Capture the cell that displays the provided text and extract its [X, Y] central coordinate. 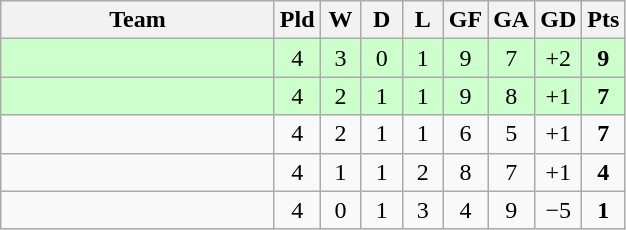
GF [465, 20]
W [340, 20]
GA [512, 20]
+2 [558, 58]
L [422, 20]
6 [465, 134]
5 [512, 134]
Pts [604, 20]
GD [558, 20]
Pld [297, 20]
Team [138, 20]
−5 [558, 210]
D [382, 20]
